Detect which cell encompasses the target text, then output its (x, y) center coordinate. 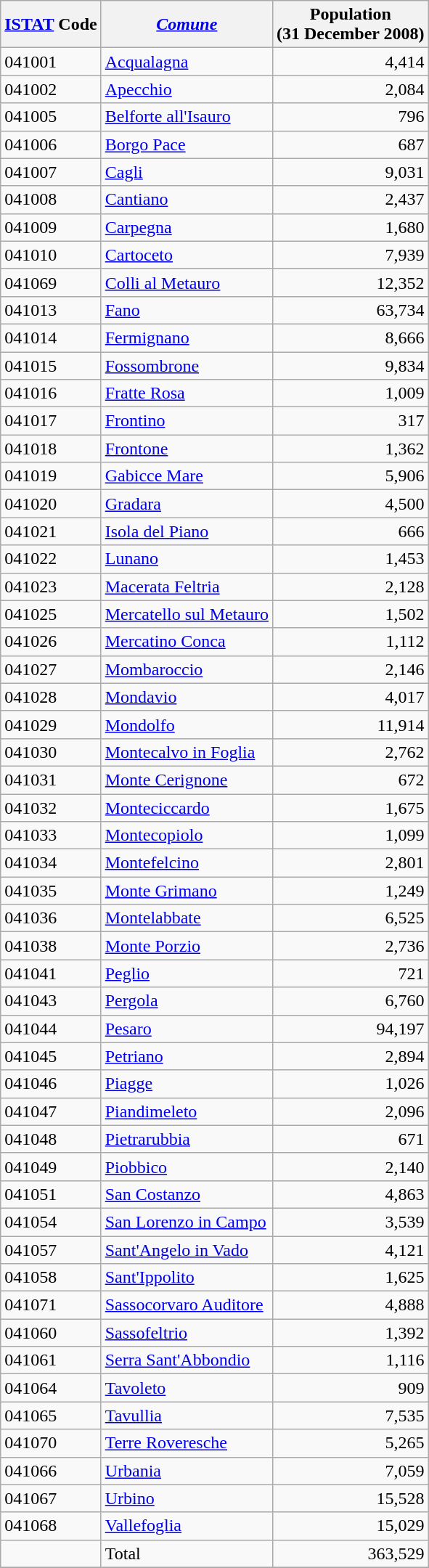
041034 (51, 863)
041014 (51, 338)
Terre Roveresche (187, 1443)
Peglio (187, 973)
Gabicce Mare (187, 476)
041038 (51, 946)
Total (187, 1553)
1,362 (351, 449)
Monte Grimano (187, 891)
Monte Cerignone (187, 780)
6,760 (351, 1001)
041071 (51, 1305)
041013 (51, 310)
Fossombrone (187, 365)
1,392 (351, 1333)
1,026 (351, 1084)
041060 (51, 1333)
041044 (51, 1029)
041065 (51, 1416)
041009 (51, 227)
Petriano (187, 1056)
Acqualagna (187, 62)
041035 (51, 891)
041005 (51, 117)
2,762 (351, 752)
363,529 (351, 1553)
Population (31 December 2008) (351, 25)
Piandimeleto (187, 1111)
2,140 (351, 1167)
Tavoleto (187, 1388)
041066 (51, 1471)
Cagli (187, 172)
Sant'Angelo in Vado (187, 1249)
4,121 (351, 1249)
041047 (51, 1111)
041064 (51, 1388)
Frontino (187, 421)
Mondavio (187, 697)
317 (351, 421)
672 (351, 780)
2,146 (351, 669)
12,352 (351, 282)
041041 (51, 973)
721 (351, 973)
Vallefoglia (187, 1526)
041015 (51, 365)
041058 (51, 1278)
041018 (51, 449)
7,535 (351, 1416)
041022 (51, 559)
Lunano (187, 559)
Sant'Ippolito (187, 1278)
San Lorenzo in Campo (187, 1222)
Tavullia (187, 1416)
Mombaroccio (187, 669)
5,906 (351, 476)
041033 (51, 836)
041049 (51, 1167)
Urbania (187, 1471)
4,414 (351, 62)
687 (351, 144)
041068 (51, 1526)
7,939 (351, 255)
2,128 (351, 587)
1,112 (351, 642)
Fermignano (187, 338)
041025 (51, 614)
94,197 (351, 1029)
041046 (51, 1084)
041045 (51, 1056)
Pietrarubbia (187, 1139)
Pesaro (187, 1029)
1,116 (351, 1360)
2,084 (351, 89)
ISTAT Code (51, 25)
1,680 (351, 227)
041029 (51, 724)
1,453 (351, 559)
6,525 (351, 918)
041036 (51, 918)
041030 (51, 752)
666 (351, 531)
1,502 (351, 614)
Piagge (187, 1084)
Cantiano (187, 200)
Montefelcino (187, 863)
1,009 (351, 393)
9,031 (351, 172)
7,059 (351, 1471)
041010 (51, 255)
Borgo Pace (187, 144)
041016 (51, 393)
Macerata Feltria (187, 587)
2,096 (351, 1111)
3,539 (351, 1222)
041006 (51, 144)
Cartoceto (187, 255)
909 (351, 1388)
San Costanzo (187, 1194)
041001 (51, 62)
4,863 (351, 1194)
041008 (51, 200)
Apecchio (187, 89)
Frontone (187, 449)
041061 (51, 1360)
041031 (51, 780)
8,666 (351, 338)
041048 (51, 1139)
1,099 (351, 836)
Colli al Metauro (187, 282)
Comune (187, 25)
2,801 (351, 863)
Montecopiolo (187, 836)
041069 (51, 282)
Mercatino Conca (187, 642)
041019 (51, 476)
1,675 (351, 808)
041002 (51, 89)
041054 (51, 1222)
1,625 (351, 1278)
Mercatello sul Metauro (187, 614)
Mondolfo (187, 724)
4,500 (351, 504)
2,437 (351, 200)
041032 (51, 808)
Sassofeltrio (187, 1333)
Monte Porzio (187, 946)
Urbino (187, 1498)
041007 (51, 172)
041027 (51, 669)
041057 (51, 1249)
Belforte all'Isauro (187, 117)
Gradara (187, 504)
Monteciccardo (187, 808)
Pergola (187, 1001)
Fratte Rosa (187, 393)
041067 (51, 1498)
63,734 (351, 310)
041070 (51, 1443)
041026 (51, 642)
Serra Sant'Abbondio (187, 1360)
2,894 (351, 1056)
Isola del Piano (187, 531)
041021 (51, 531)
041023 (51, 587)
Montecalvo in Foglia (187, 752)
15,528 (351, 1498)
Carpegna (187, 227)
4,888 (351, 1305)
1,249 (351, 891)
Fano (187, 310)
671 (351, 1139)
041017 (51, 421)
796 (351, 117)
Piobbico (187, 1167)
041043 (51, 1001)
Montelabbate (187, 918)
041051 (51, 1194)
Sassocorvaro Auditore (187, 1305)
2,736 (351, 946)
041028 (51, 697)
4,017 (351, 697)
9,834 (351, 365)
5,265 (351, 1443)
15,029 (351, 1526)
041020 (51, 504)
11,914 (351, 724)
